Pinpoint the cell where the given text exists, returning its [X, Y] midpoint coordinate. 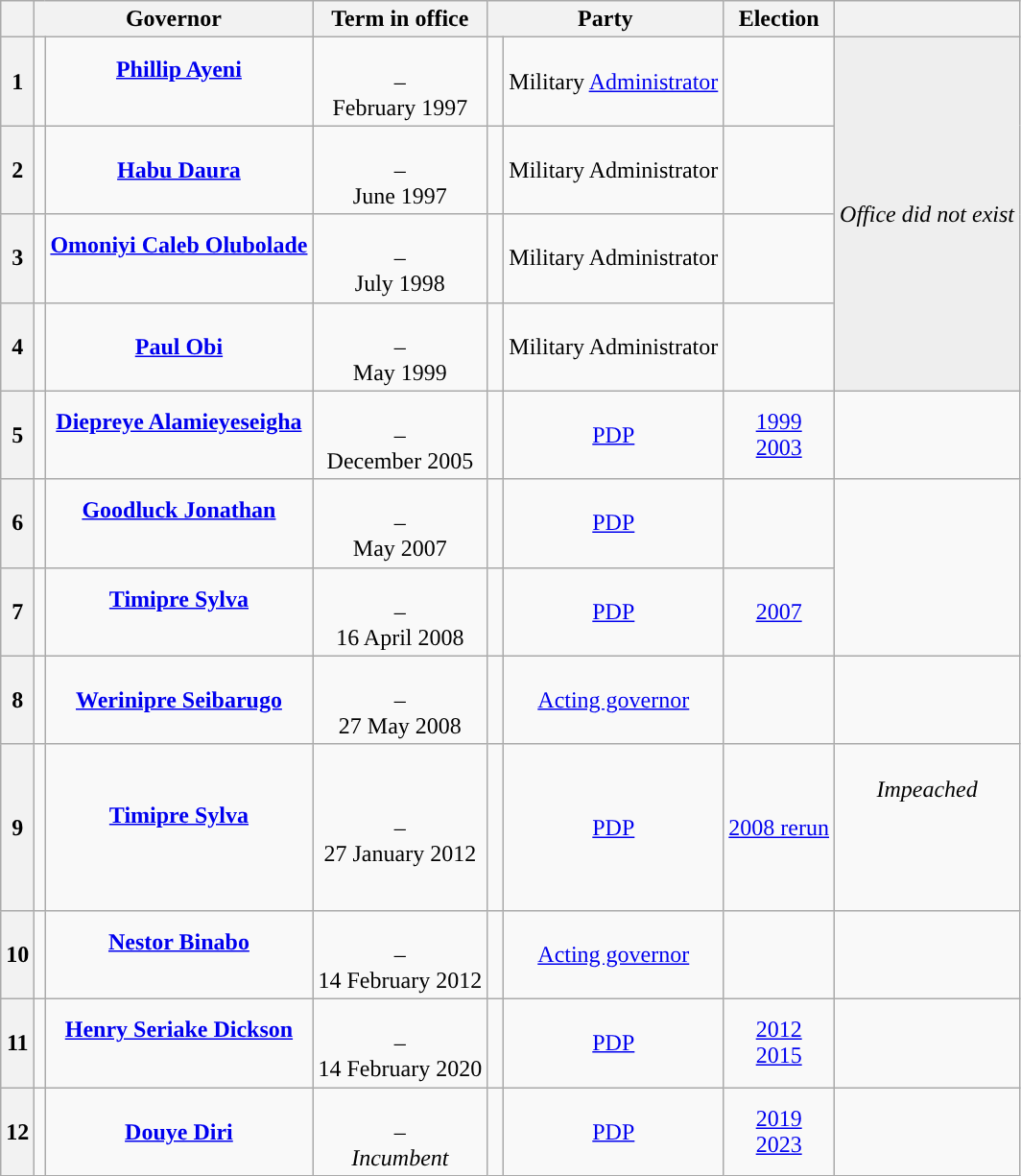
–27 January 2012 [400, 828]
Douye Diri [178, 1131]
7 [17, 612]
3 [17, 258]
20192023 [779, 1131]
11 [17, 1043]
Impeached [927, 828]
9 [17, 828]
–14 February 2020 [400, 1043]
8 [17, 700]
Phillip Ayeni [178, 82]
Term in office [400, 19]
Nestor Binabo [178, 954]
Election [779, 19]
–December 2005 [400, 435]
Goodluck Jonathan [178, 523]
19992003 [779, 435]
–16 April 2008 [400, 612]
Party [605, 19]
Diepreye Alamieyeseigha [178, 435]
1 [17, 82]
–May 1999 [400, 347]
–14 February 2012 [400, 954]
2007 [779, 612]
20122015 [779, 1043]
–May 2007 [400, 523]
–July 1998 [400, 258]
Habu Daura [178, 170]
Werinipre Seibarugo [178, 700]
12 [17, 1131]
–June 1997 [400, 170]
Henry Seriake Dickson [178, 1043]
5 [17, 435]
Office did not exist [927, 214]
Paul Obi [178, 347]
Governor [174, 19]
10 [17, 954]
6 [17, 523]
2008 rerun [779, 828]
–Incumbent [400, 1131]
2 [17, 170]
Omoniyi Caleb Olubolade [178, 258]
4 [17, 347]
–February 1997 [400, 82]
–27 May 2008 [400, 700]
